Search for the cell housing the specified text and yield its [x, y] center coordinate. 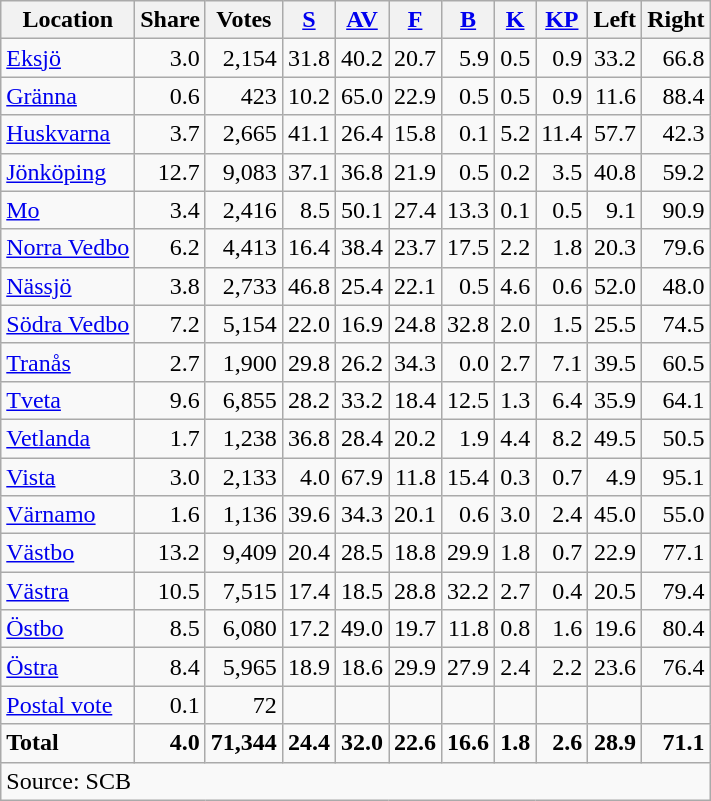
16.6 [468, 743]
3.8 [170, 286]
0.2 [516, 172]
1.9 [468, 438]
6,080 [244, 629]
Tranås [68, 362]
29.8 [308, 362]
40.8 [615, 172]
26.4 [362, 134]
2,133 [244, 477]
Östra [68, 667]
KP [562, 20]
Mo [68, 210]
23.6 [615, 667]
B [468, 20]
20.1 [416, 515]
65.0 [362, 96]
15.8 [416, 134]
7.1 [562, 362]
39.6 [308, 515]
6.2 [170, 248]
31.8 [308, 58]
27.4 [416, 210]
Total [68, 743]
Tveta [68, 400]
Värnamo [68, 515]
2,416 [244, 210]
20.3 [615, 248]
Norra Vedbo [68, 248]
28.5 [362, 553]
17.2 [308, 629]
88.4 [676, 96]
18.4 [416, 400]
18.6 [362, 667]
16.4 [308, 248]
25.4 [362, 286]
4.6 [516, 286]
6.4 [562, 400]
39.5 [615, 362]
5,965 [244, 667]
26.2 [362, 362]
28.2 [308, 400]
20.2 [416, 438]
20.5 [615, 591]
K [516, 20]
4.4 [516, 438]
17.5 [468, 248]
74.5 [676, 324]
2.0 [516, 324]
5,154 [244, 324]
66.8 [676, 58]
46.8 [308, 286]
77.1 [676, 553]
Share [170, 20]
18.8 [416, 553]
4.9 [615, 477]
0.0 [468, 362]
57.7 [615, 134]
0.8 [516, 629]
76.4 [676, 667]
22.1 [416, 286]
22.6 [416, 743]
Västra [68, 591]
24.4 [308, 743]
45.0 [615, 515]
20.7 [416, 58]
0.3 [516, 477]
7,515 [244, 591]
9,409 [244, 553]
19.7 [416, 629]
52.0 [615, 286]
28.8 [416, 591]
55.0 [676, 515]
423 [244, 96]
12.7 [170, 172]
Huskvarna [68, 134]
Right [676, 20]
38.4 [362, 248]
6,855 [244, 400]
48.0 [676, 286]
28.4 [362, 438]
16.9 [362, 324]
11.6 [615, 96]
S [308, 20]
40.2 [362, 58]
22.0 [308, 324]
42.3 [676, 134]
5.2 [516, 134]
24.8 [416, 324]
90.9 [676, 210]
Location [68, 20]
50.5 [676, 438]
Vetlanda [68, 438]
37.1 [308, 172]
Jönköping [68, 172]
9.1 [615, 210]
71,344 [244, 743]
11.4 [562, 134]
13.2 [170, 553]
25.5 [615, 324]
32.8 [468, 324]
80.4 [676, 629]
12.5 [468, 400]
1,136 [244, 515]
67.9 [362, 477]
17.4 [308, 591]
Nässjö [68, 286]
72 [244, 705]
3.4 [170, 210]
2.6 [562, 743]
8.4 [170, 667]
49.5 [615, 438]
60.5 [676, 362]
1.3 [516, 400]
95.1 [676, 477]
0.4 [562, 591]
32.0 [362, 743]
50.1 [362, 210]
Eksjö [68, 58]
Gränna [68, 96]
Västbo [68, 553]
8.2 [562, 438]
4,413 [244, 248]
19.6 [615, 629]
71.1 [676, 743]
Votes [244, 20]
49.0 [362, 629]
Postal vote [68, 705]
1.5 [562, 324]
23.7 [416, 248]
2,665 [244, 134]
79.4 [676, 591]
Vista [68, 477]
32.2 [468, 591]
9.6 [170, 400]
20.4 [308, 553]
Södra Vedbo [68, 324]
10.5 [170, 591]
3.5 [562, 172]
41.1 [308, 134]
18.5 [362, 591]
1,238 [244, 438]
28.9 [615, 743]
64.1 [676, 400]
59.2 [676, 172]
1.7 [170, 438]
35.9 [615, 400]
15.4 [468, 477]
10.2 [308, 96]
2,154 [244, 58]
3.7 [170, 134]
21.9 [416, 172]
18.9 [308, 667]
13.3 [468, 210]
Östbo [68, 629]
5.9 [468, 58]
7.2 [170, 324]
Left [615, 20]
1,900 [244, 362]
79.6 [676, 248]
AV [362, 20]
F [416, 20]
Source: SCB [356, 781]
27.9 [468, 667]
9,083 [244, 172]
2,733 [244, 286]
